Output the [x, y] coordinate of the center of the cell containing the given text.  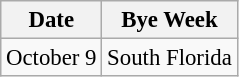
South Florida [170, 58]
Date [52, 20]
October 9 [52, 58]
Bye Week [170, 20]
